Capture the cell that displays the provided text and extract its (X, Y) central coordinate. 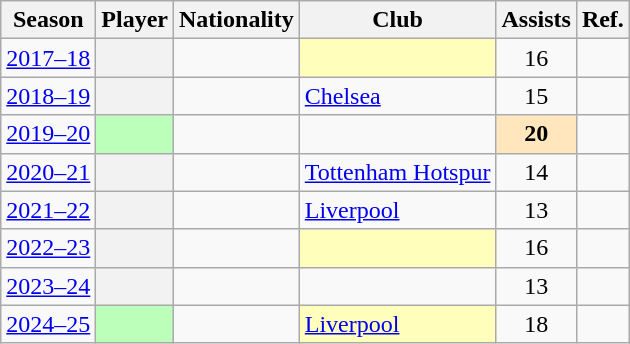
Club (398, 20)
2017–18 (48, 58)
14 (536, 172)
Tottenham Hotspur (398, 172)
18 (536, 324)
Ref. (602, 20)
15 (536, 96)
2020–21 (48, 172)
Nationality (237, 20)
2022–23 (48, 248)
20 (536, 134)
2019–20 (48, 134)
2021–22 (48, 210)
2023–24 (48, 286)
Player (135, 20)
2018–19 (48, 96)
Assists (536, 20)
Chelsea (398, 96)
Season (48, 20)
2024–25 (48, 324)
